Return [X, Y] of the center of cell containing provided text 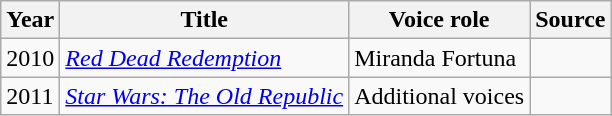
Additional voices [440, 96]
Miranda Fortuna [440, 58]
2010 [30, 58]
Year [30, 20]
Red Dead Redemption [204, 58]
2011 [30, 96]
Star Wars: The Old Republic [204, 96]
Source [570, 20]
Title [204, 20]
Voice role [440, 20]
